Detect which cell encompasses the target text, then output its (x, y) center coordinate. 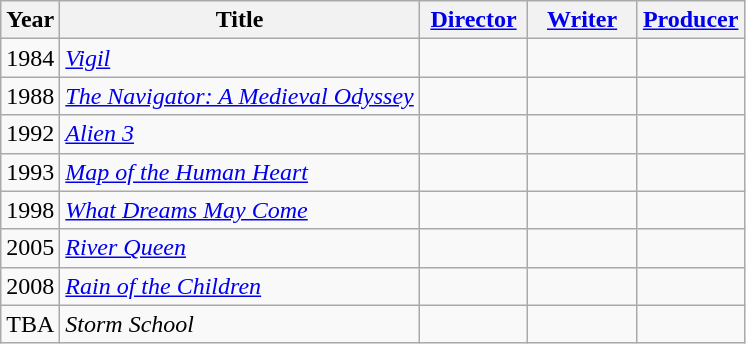
1992 (30, 134)
1998 (30, 210)
2008 (30, 286)
1984 (30, 58)
2005 (30, 248)
Storm School (240, 324)
TBA (30, 324)
River Queen (240, 248)
Rain of the Children (240, 286)
The Navigator: A Medieval Odyssey (240, 96)
Vigil (240, 58)
Writer (582, 20)
What Dreams May Come (240, 210)
Year (30, 20)
Map of the Human Heart (240, 172)
Alien 3 (240, 134)
Title (240, 20)
Producer (690, 20)
1993 (30, 172)
Director (474, 20)
1988 (30, 96)
